Identify which cell holds the provided text, then report its (X, Y) central coordinate. 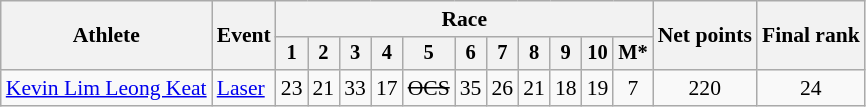
24 (811, 88)
9 (566, 54)
4 (387, 54)
5 (429, 54)
220 (705, 88)
Race (464, 19)
2 (324, 54)
3 (355, 54)
23 (292, 88)
Event (244, 36)
17 (387, 88)
8 (534, 54)
6 (471, 54)
OCS (429, 88)
M* (632, 54)
26 (502, 88)
Athlete (106, 36)
1 (292, 54)
19 (598, 88)
Net points (705, 36)
18 (566, 88)
Laser (244, 88)
Final rank (811, 36)
10 (598, 54)
33 (355, 88)
35 (471, 88)
Kevin Lim Leong Keat (106, 88)
